Provide the [X, Y] coordinate of the cell's center where the given text is located.  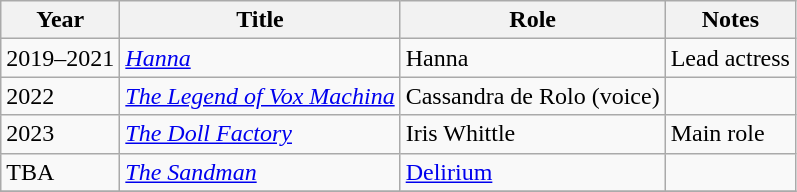
Role [532, 20]
Main role [730, 134]
TBA [60, 172]
Delirium [532, 172]
The Doll Factory [260, 134]
Title [260, 20]
Notes [730, 20]
Cassandra de Rolo (voice) [532, 96]
The Sandman [260, 172]
Lead actress [730, 58]
2023 [60, 134]
The Legend of Vox Machina [260, 96]
Iris Whittle [532, 134]
2019–2021 [60, 58]
Year [60, 20]
2022 [60, 96]
